Return the [X, Y] coordinate for the center point of the cell that contains the specified text.  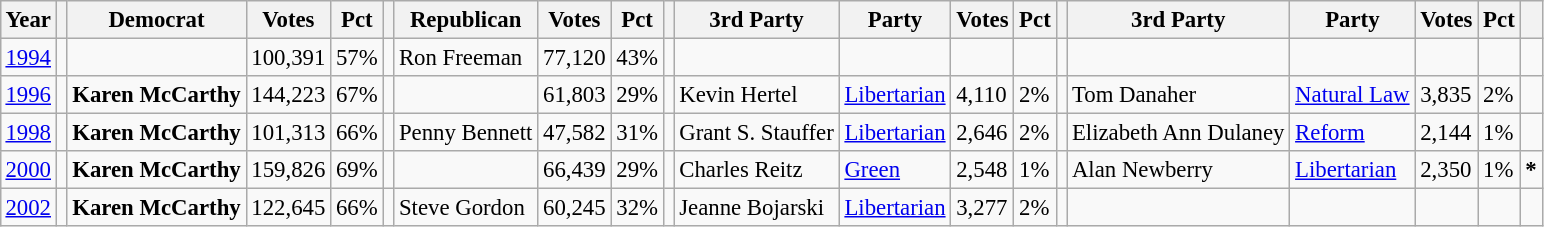
60,245 [574, 208]
2000 [28, 170]
159,826 [288, 170]
4,110 [982, 95]
61,803 [574, 95]
66,439 [574, 170]
Penny Bennett [466, 133]
Grant S. Stauffer [756, 133]
3,277 [982, 208]
69% [357, 170]
2,548 [982, 170]
2002 [28, 208]
Charles Reitz [756, 170]
Natural Law [1352, 95]
57% [357, 57]
101,313 [288, 133]
Alan Newberry [1178, 170]
2,144 [1446, 133]
3,835 [1446, 95]
Ron Freeman [466, 57]
* [1531, 170]
Year [28, 20]
Kevin Hertel [756, 95]
1994 [28, 57]
122,645 [288, 208]
144,223 [288, 95]
Steve Gordon [466, 208]
1996 [28, 95]
100,391 [288, 57]
Elizabeth Ann Dulaney [1178, 133]
2,350 [1446, 170]
Tom Danaher [1178, 95]
32% [637, 208]
47,582 [574, 133]
2,646 [982, 133]
Reform [1352, 133]
Democrat [156, 20]
31% [637, 133]
Green [895, 170]
Jeanne Bojarski [756, 208]
67% [357, 95]
43% [637, 57]
77,120 [574, 57]
1998 [28, 133]
Republican [466, 20]
